From the cell containing the given text, extract its center point as (x, y) coordinate. 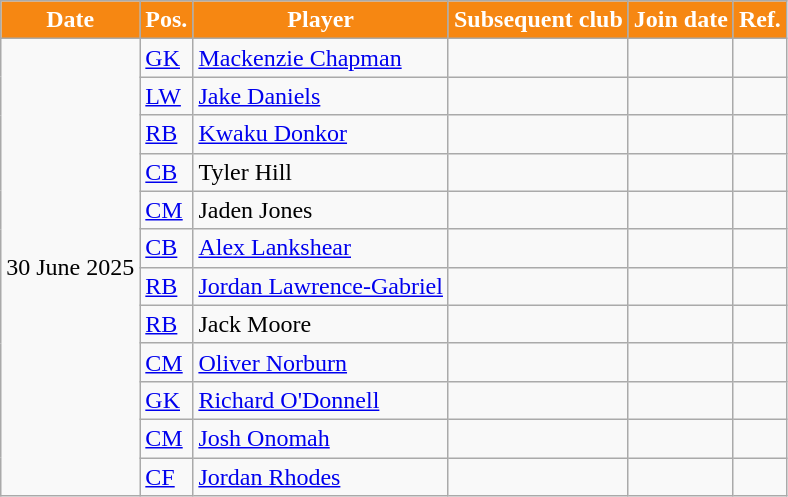
Jack Moore (321, 324)
Jordan Rhodes (321, 477)
LW (166, 96)
Subsequent club (538, 20)
Kwaku Donkor (321, 134)
Jake Daniels (321, 96)
Mackenzie Chapman (321, 58)
Join date (680, 20)
Date (70, 20)
Jordan Lawrence-Gabriel (321, 286)
Pos. (166, 20)
Jaden Jones (321, 210)
CF (166, 477)
Josh Onomah (321, 438)
Alex Lankshear (321, 248)
Tyler Hill (321, 172)
Oliver Norburn (321, 362)
Richard O'Donnell (321, 400)
Ref. (760, 20)
Player (321, 20)
30 June 2025 (70, 268)
